Find where the given text appears and provide that cell's center as [X, Y] coordinate. 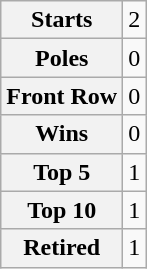
Wins [62, 134]
Top 5 [62, 172]
Poles [62, 58]
2 [134, 20]
Top 10 [62, 210]
Retired [62, 248]
Starts [62, 20]
Front Row [62, 96]
